Determine the (X, Y) coordinate at the center of the cell enclosing the given text.  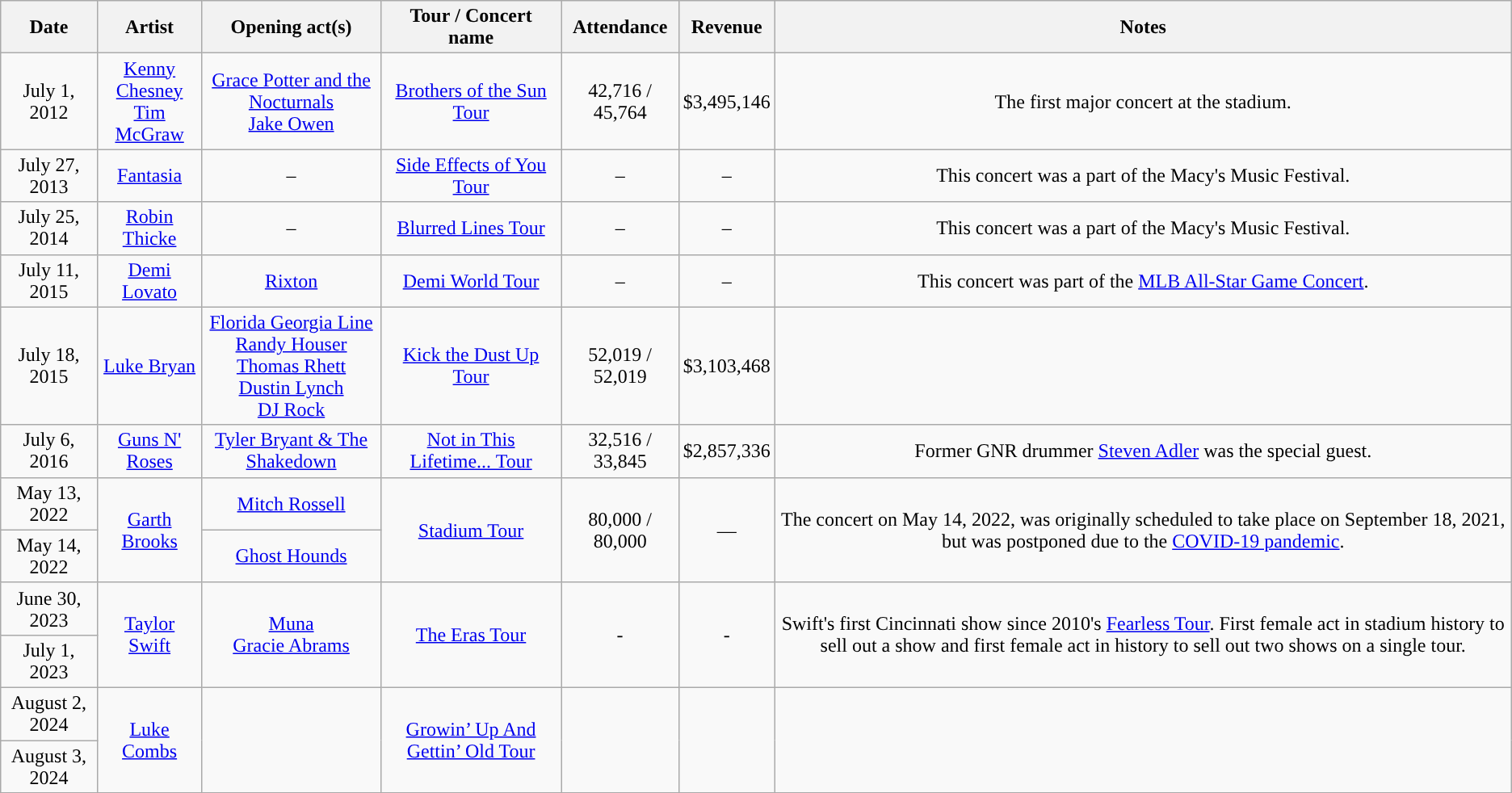
July 11, 2015 (48, 281)
— (727, 530)
Demi Lovato (149, 281)
August 3, 2024 (48, 766)
May 13, 2022 (48, 504)
52,019 / 52,019 (620, 366)
Kick the Dust Up Tour (471, 366)
Garth Brooks (149, 530)
Notes (1143, 27)
Grace Potter and the NocturnalsJake Owen (291, 102)
The Eras Tour (471, 635)
Tour / Concert name (471, 27)
Guns N' Roses (149, 451)
July 1, 2012 (48, 102)
Blurred Lines Tour (471, 228)
This concert was part of the MLB All-Star Game Concert. (1143, 281)
July 27, 2013 (48, 176)
May 14, 2022 (48, 556)
July 25, 2014 (48, 228)
Demi World Tour (471, 281)
Attendance (620, 27)
Ghost Hounds (291, 556)
Date (48, 27)
Muna Gracie Abrams (291, 635)
Taylor Swift (149, 635)
Luke Bryan (149, 366)
Rixton (291, 281)
Artist (149, 27)
Side Effects of You Tour (471, 176)
Stadium Tour (471, 530)
Fantasia (149, 176)
$3,103,468 (727, 366)
Former GNR drummer Steven Adler was the special guest. (1143, 451)
July 1, 2023 (48, 661)
Robin Thicke (149, 228)
Mitch Rossell (291, 504)
$2,857,336 (727, 451)
July 18, 2015 (48, 366)
Luke Combs (149, 740)
July 6, 2016 (48, 451)
Opening act(s) (291, 27)
80,000 / 80,000 (620, 530)
June 30, 2023 (48, 609)
$3,495,146 (727, 102)
Growin’ Up And Gettin’ Old Tour (471, 740)
42,716 / 45,764 (620, 102)
Not in This Lifetime... Tour (471, 451)
The first major concert at the stadium. (1143, 102)
Brothers of the Sun Tour (471, 102)
The concert on May 14, 2022, was originally scheduled to take place on September 18, 2021, but was postponed due to the COVID-19 pandemic. (1143, 530)
Kenny ChesneyTim McGraw (149, 102)
Florida Georgia LineRandy HouserThomas RhettDustin LynchDJ Rock (291, 366)
August 2, 2024 (48, 714)
Tyler Bryant & The Shakedown (291, 451)
Revenue (727, 27)
32,516 / 33,845 (620, 451)
